Locate the cell with the specified text and output its [X, Y] center coordinate. 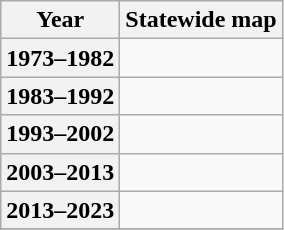
Statewide map [201, 20]
2003–2013 [60, 172]
1993–2002 [60, 134]
Year [60, 20]
1973–1982 [60, 58]
2013–2023 [60, 210]
1983–1992 [60, 96]
